Return the (x, y) coordinate for the center point of the cell that contains the specified text.  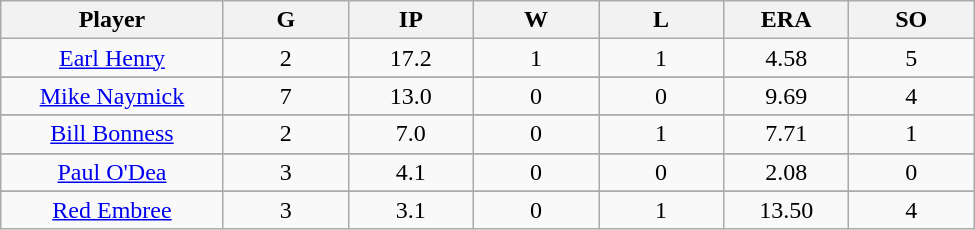
IP (410, 20)
7.71 (786, 134)
Paul O'Dea (112, 172)
13.50 (786, 210)
Mike Naymick (112, 96)
7.0 (410, 134)
5 (912, 58)
G (286, 20)
17.2 (410, 58)
ERA (786, 20)
2.08 (786, 172)
L (660, 20)
13.0 (410, 96)
7 (286, 96)
4.58 (786, 58)
SO (912, 20)
Earl Henry (112, 58)
W (536, 20)
3.1 (410, 210)
4.1 (410, 172)
Bill Bonness (112, 134)
9.69 (786, 96)
Player (112, 20)
Red Embree (112, 210)
